Capture the cell that displays the provided text and extract its (x, y) central coordinate. 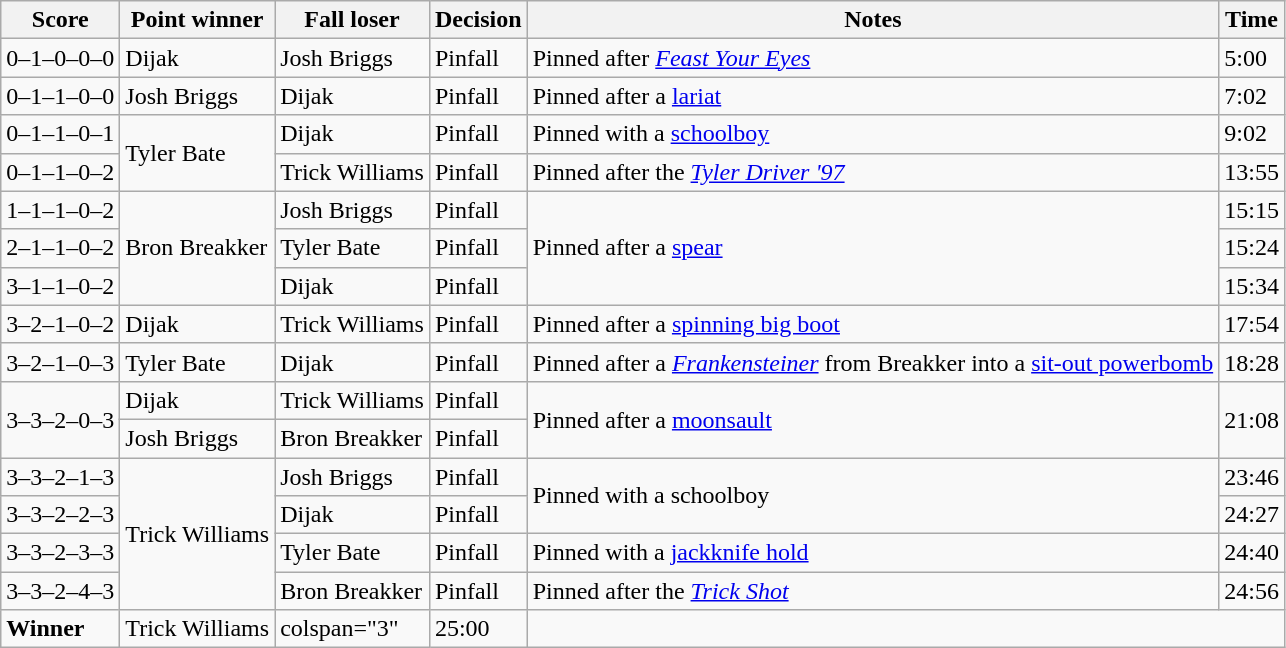
17:54 (1252, 324)
24:40 (1252, 553)
Notes (873, 20)
18:28 (1252, 362)
Time (1252, 20)
colspan="3" (352, 629)
23:46 (1252, 477)
0–1–1–0–2 (60, 172)
1–1–1–0–2 (60, 210)
7:02 (1252, 96)
Pinned after a Frankensteiner from Breakker into a sit-out powerbomb (873, 362)
3–3–2–4–3 (60, 591)
Pinned after the Trick Shot (873, 591)
3–2–1–0–3 (60, 362)
Pinned after a lariat (873, 96)
15:24 (1252, 248)
15:15 (1252, 210)
24:56 (1252, 591)
Pinned with a jackknife hold (873, 553)
0–1–1–0–1 (60, 134)
Fall loser (352, 20)
3–3–2–3–3 (60, 553)
3–3–2–0–3 (60, 419)
15:34 (1252, 286)
3–1–1–0–2 (60, 286)
3–2–1–0–2 (60, 324)
Pinned after Feast Your Eyes (873, 58)
Pinned after a spinning big boot (873, 324)
3–3–2–1–3 (60, 477)
21:08 (1252, 419)
0–1–1–0–0 (60, 96)
9:02 (1252, 134)
Score (60, 20)
3–3–2–2–3 (60, 515)
25:00 (478, 629)
Pinned after a spear (873, 248)
Winner (60, 629)
2–1–1–0–2 (60, 248)
Pinned after the Tyler Driver '97 (873, 172)
Pinned after a moonsault (873, 419)
Point winner (198, 20)
5:00 (1252, 58)
24:27 (1252, 515)
0–1–0–0–0 (60, 58)
13:55 (1252, 172)
Decision (478, 20)
